For the text-containing cell, return its midpoint in (x, y) coordinate format. 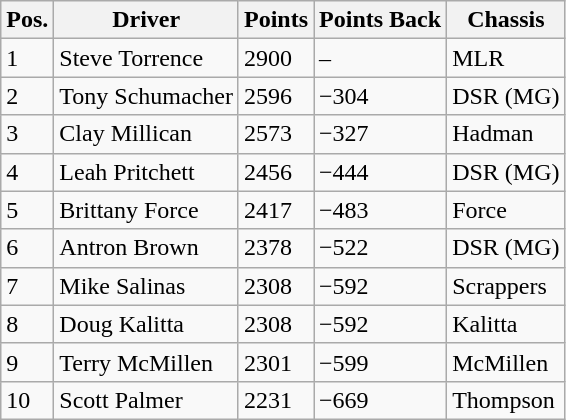
−444 (380, 172)
2301 (276, 362)
Driver (146, 20)
Brittany Force (146, 210)
Kalitta (506, 324)
Antron Brown (146, 248)
Steve Torrence (146, 58)
Points (276, 20)
3 (28, 134)
−522 (380, 248)
Scrappers (506, 286)
10 (28, 400)
2900 (276, 58)
Pos. (28, 20)
4 (28, 172)
– (380, 58)
Terry McMillen (146, 362)
−327 (380, 134)
MLR (506, 58)
2573 (276, 134)
−304 (380, 96)
−483 (380, 210)
Hadman (506, 134)
Leah Pritchett (146, 172)
7 (28, 286)
Scott Palmer (146, 400)
Thompson (506, 400)
2417 (276, 210)
9 (28, 362)
Clay Millican (146, 134)
Mike Salinas (146, 286)
−669 (380, 400)
McMillen (506, 362)
1 (28, 58)
2596 (276, 96)
Doug Kalitta (146, 324)
Force (506, 210)
6 (28, 248)
2231 (276, 400)
5 (28, 210)
−599 (380, 362)
8 (28, 324)
Chassis (506, 20)
2456 (276, 172)
Points Back (380, 20)
Tony Schumacher (146, 96)
2 (28, 96)
2378 (276, 248)
